Extract the [x, y] coordinate from the center of the cell holding the provided text.  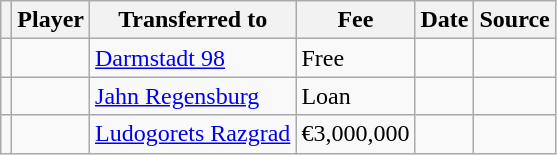
Jahn Regensburg [193, 96]
Loan [356, 96]
Fee [356, 20]
Date [444, 20]
Player [51, 20]
Source [514, 20]
€3,000,000 [356, 134]
Darmstadt 98 [193, 58]
Free [356, 58]
Transferred to [193, 20]
Ludogorets Razgrad [193, 134]
